Return the (X, Y) coordinate for the center point of the cell that contains the specified text.  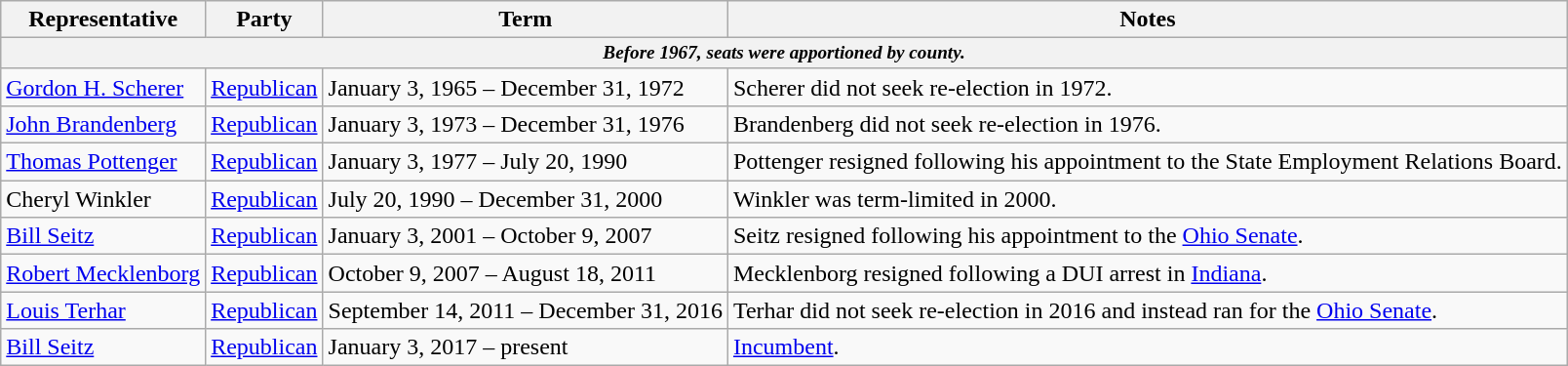
Winkler was term-limited in 2000. (1147, 199)
Pottenger resigned following his appointment to the State Employment Relations Board. (1147, 162)
Incumbent. (1147, 347)
Cheryl Winkler (103, 199)
July 20, 1990 – December 31, 2000 (525, 199)
October 9, 2007 – August 18, 2011 (525, 273)
Robert Mecklenborg (103, 273)
September 14, 2011 – December 31, 2016 (525, 310)
January 3, 2001 – October 9, 2007 (525, 236)
Mecklenborg resigned following a DUI arrest in Indiana. (1147, 273)
Gordon H. Scherer (103, 87)
January 3, 2017 – present (525, 347)
January 3, 1965 – December 31, 1972 (525, 87)
Terhar did not seek re-election in 2016 and instead ran for the Ohio Senate. (1147, 310)
Louis Terhar (103, 310)
Seitz resigned following his appointment to the Ohio Senate. (1147, 236)
Scherer did not seek re-election in 1972. (1147, 87)
Brandenberg did not seek re-election in 1976. (1147, 125)
January 3, 1977 – July 20, 1990 (525, 162)
Notes (1147, 20)
Before 1967, seats were apportioned by county. (784, 54)
Representative (103, 20)
Party (264, 20)
January 3, 1973 – December 31, 1976 (525, 125)
Term (525, 20)
Thomas Pottenger (103, 162)
John Brandenberg (103, 125)
